Scan for the cell matching the given text and deliver its (x, y) coordinate at center. 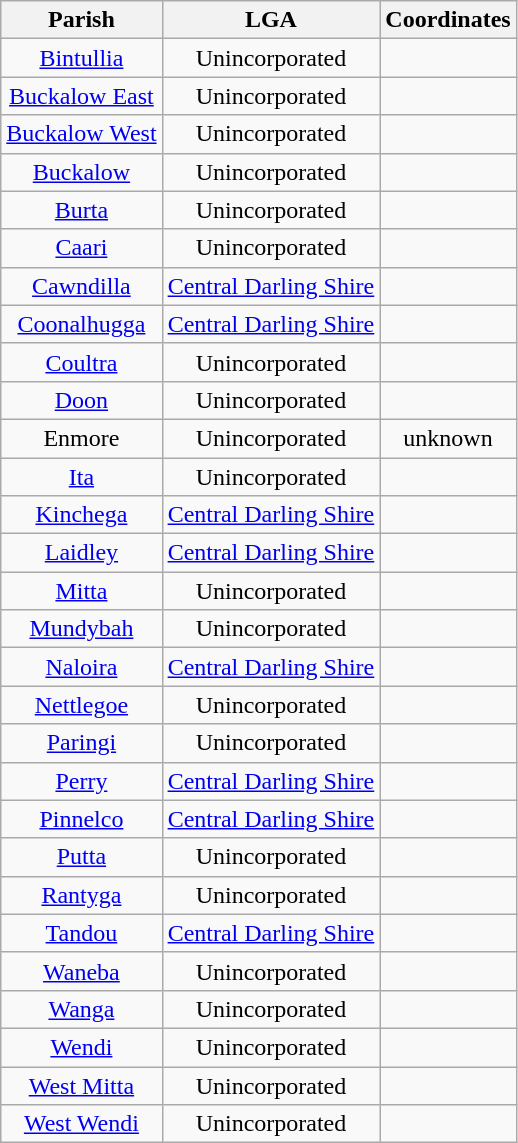
Perry (82, 781)
Wendi (82, 1047)
Buckalow East (82, 96)
Paringi (82, 743)
Doon (82, 400)
Cawndilla (82, 286)
Tandou (82, 933)
Mundybah (82, 629)
Rantyga (82, 895)
Ita (82, 477)
Laidley (82, 553)
Pinnelco (82, 819)
Wanga (82, 1009)
Naloira (82, 667)
Coultra (82, 362)
West Wendi (82, 1124)
Mitta (82, 591)
Parish (82, 20)
Buckalow (82, 172)
Putta (82, 857)
Coonalhugga (82, 324)
LGA (271, 20)
Nettlegoe (82, 705)
unknown (448, 438)
Caari (82, 248)
Coordinates (448, 20)
Enmore (82, 438)
Kinchega (82, 515)
West Mitta (82, 1085)
Bintullia (82, 58)
Burta (82, 210)
Waneba (82, 971)
Buckalow West (82, 134)
